Search for the cell housing the specified text and yield its (X, Y) center coordinate. 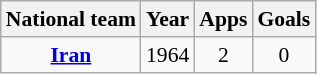
2 (223, 55)
0 (284, 55)
National team (71, 19)
Iran (71, 55)
Goals (284, 19)
Apps (223, 19)
1964 (168, 55)
Year (168, 19)
